Find where the given text appears and provide that cell's center as (x, y) coordinate. 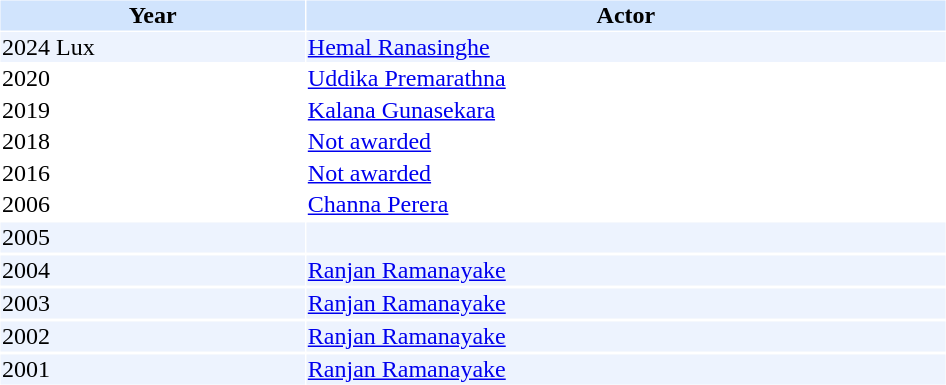
Hemal Ranasinghe (626, 47)
2016 (152, 173)
2004 (152, 271)
Actor (626, 15)
2020 (152, 79)
2003 (152, 303)
Channa Perera (626, 205)
2019 (152, 110)
Kalana Gunasekara (626, 110)
2006 (152, 205)
2001 (152, 369)
2018 (152, 141)
2024 Lux (152, 47)
2005 (152, 237)
Uddika Premarathna (626, 79)
2002 (152, 337)
Year (152, 15)
